Determine the [x, y] coordinate at the center of the cell enclosing the given text.  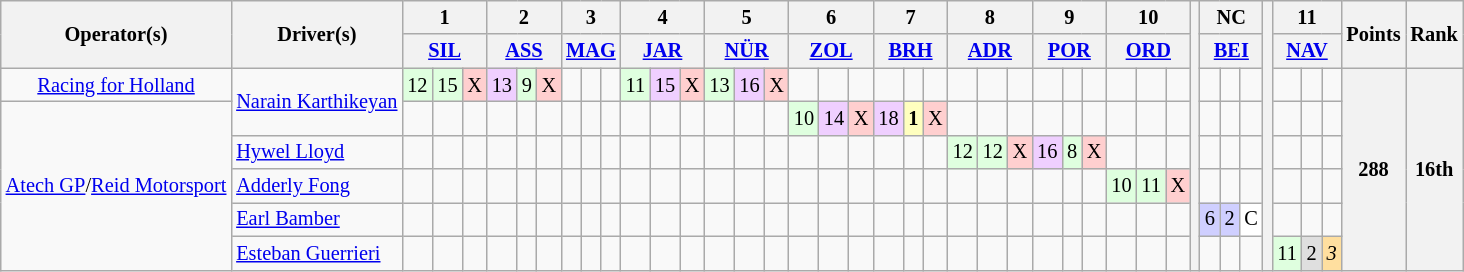
JAR [663, 51]
Atech GP/Reid Motorsport [116, 185]
Racing for Holland [116, 85]
POR [1069, 51]
ASS [524, 51]
Esteban Guerrieri [316, 253]
4 [663, 17]
NAV [1306, 51]
5 [746, 17]
ADR [990, 51]
Hywel Lloyd [316, 152]
Driver(s) [316, 34]
16th [1434, 169]
C [1252, 219]
NC [1232, 17]
14 [834, 118]
Operator(s) [116, 34]
NÜR [746, 51]
SIL [444, 51]
BEI [1232, 51]
288 [1373, 169]
MAG [591, 51]
ZOL [831, 51]
Narain Karthikeyan [316, 102]
Earl Bamber [316, 219]
ORD [1148, 51]
Points [1373, 34]
18 [888, 118]
Rank [1434, 34]
7 [910, 17]
Adderly Fong [316, 186]
BRH [910, 51]
